For the text-containing cell, return its midpoint in (X, Y) coordinate format. 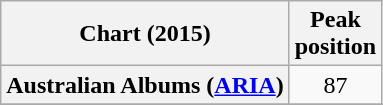
Chart (2015) (145, 34)
Peak position (335, 34)
Australian Albums (ARIA) (145, 85)
87 (335, 85)
